Return (x, y) of the center of cell containing provided text 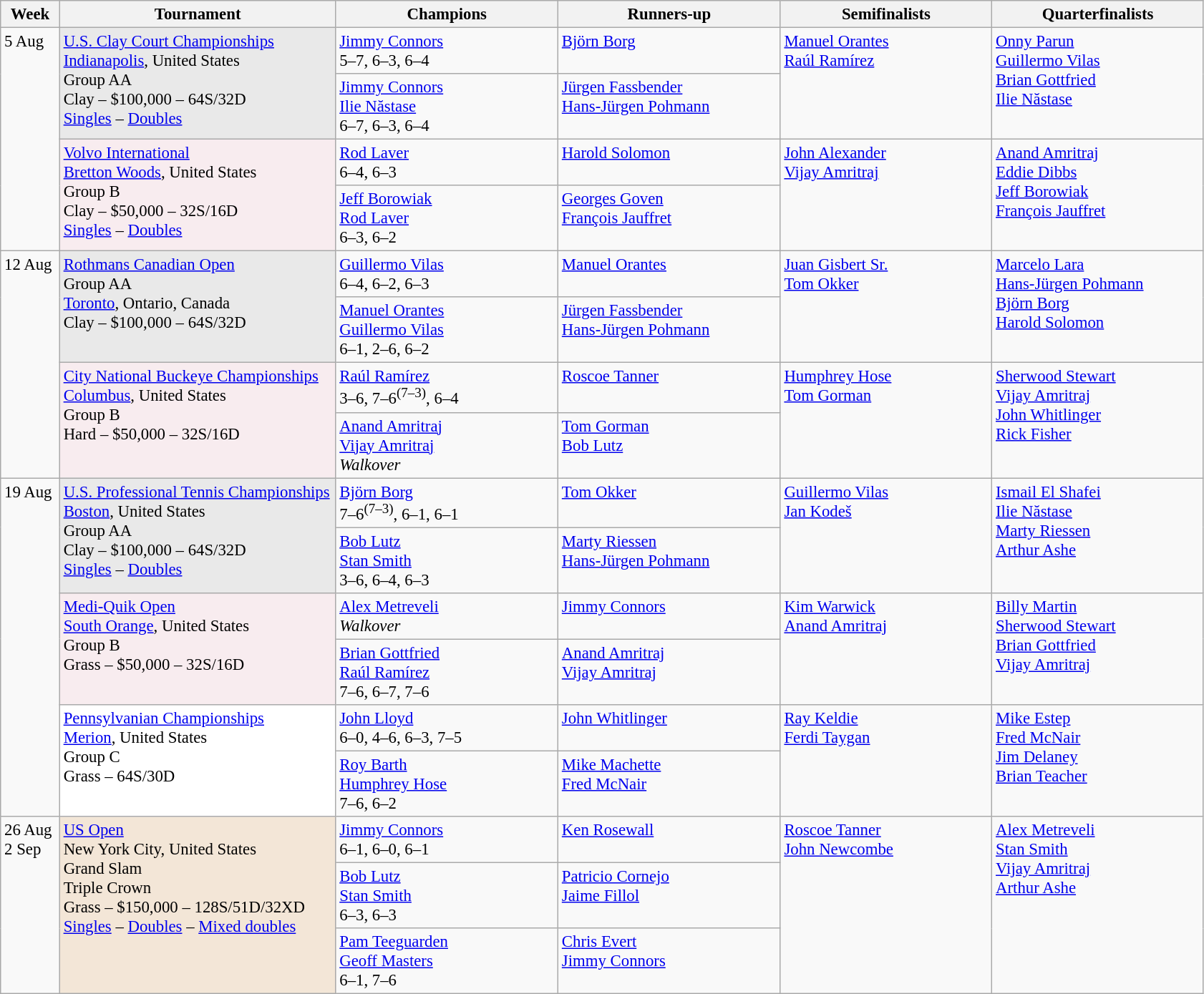
Marty Riessen Hans-Jürgen Pohmann (670, 560)
Humphrey Hose Tom Gorman (886, 421)
Manuel Orantes Raúl Ramírez (886, 84)
Onny Parun Guillermo Vilas Brian Gottfried Ilie Năstase (1098, 84)
Tom Gorman Bob Lutz (670, 445)
Björn Borg 7–6(7–3), 6–1, 6–1 (447, 502)
Alex Metreveli Walkover (447, 617)
Ismail El Shafei Ilie Năstase Marty Riessen Arthur Ashe (1098, 535)
US Open New York City, United States Grand Slam Triple Crown Grass – $150,000 – 128S/51D/32XD Singles – Doubles – Mixed doubles (198, 905)
Chris Evert Jimmy Connors (670, 961)
5 Aug (30, 140)
12 Aug (30, 365)
Guillermo Vilas 6–4, 6–2, 6–3 (447, 275)
Raúl Ramírez 3–6, 7–6(7–3), 6–4 (447, 388)
Anand Amritraj Eddie Dibbs Jeff Borowiak François Jauffret (1098, 195)
Anand Amritraj Vijay Amritraj Walkover (447, 445)
Mike Machette Fred McNair (670, 784)
26 Aug 2 Sep (30, 905)
City National Buckeye Championships Columbus, United States Group B Hard – $50,000 – 32S/16D (198, 421)
Roy Barth Humphrey Hose 7–6, 6–2 (447, 784)
Jimmy Connors (670, 617)
Jimmy Connors 5–7, 6–3, 6–4 (447, 52)
Alex Metreveli Stan Smith Vijay Amritraj Arthur Ashe (1098, 905)
Marcelo Lara Hans-Jürgen Pohmann Björn Borg Harold Solomon (1098, 307)
Rod Laver 6–4, 6–3 (447, 163)
Patricio Cornejo Jaime Fillol (670, 896)
Tom Okker (670, 502)
Kim Warwick Anand Amritraj (886, 649)
Juan Gisbert Sr. Tom Okker (886, 307)
Roscoe Tanner John Newcombe (886, 905)
Jeff Borowiak Rod Laver 6–3, 6–2 (447, 218)
Manuel Orantes (670, 275)
Pam Teeguarden Geoff Masters 6–1, 7–6 (447, 961)
Harold Solomon (670, 163)
Bob Lutz Stan Smith 3–6, 6–4, 6–3 (447, 560)
Week (30, 14)
Billy Martin Sherwood Stewart Brian Gottfried Vijay Amritraj (1098, 649)
U.S. Professional Tennis Championships Boston, United States Group AA Clay – $100,000 – 64S/32D Singles – Doubles (198, 535)
Roscoe Tanner (670, 388)
Georges Goven François Jauffret (670, 218)
Volvo International Bretton Woods, United States Group B Clay – $50,000 – 32S/16D Singles – Doubles (198, 195)
Brian Gottfried Raúl Ramírez 7–6, 6–7, 7–6 (447, 672)
John Lloyd 6–0, 4–6, 6–3, 7–5 (447, 729)
Anand Amritraj Vijay Amritraj (670, 672)
Ken Rosewall (670, 840)
U.S. Clay Court Championships Indianapolis, United States Group AA Clay – $100,000 – 64S/32D Singles – Doubles (198, 84)
19 Aug (30, 647)
Jimmy Connors Ilie Năstase 6–7, 6–3, 6–4 (447, 107)
Rothmans Canadian Open Group AA Toronto, Ontario, Canada Clay – $100,000 – 64S/32D (198, 307)
Semifinalists (886, 14)
Quarterfinalists (1098, 14)
Guillermo Vilas Jan Kodeš (886, 535)
Manuel Orantes Guillermo Vilas 6–1, 2–6, 6–2 (447, 331)
Bob Lutz Stan Smith 6–3, 6–3 (447, 896)
Tournament (198, 14)
Ray Keldie Ferdi Taygan (886, 761)
Champions (447, 14)
Runners-up (670, 14)
Jimmy Connors 6–1, 6–0, 6–1 (447, 840)
John Whitlinger (670, 729)
Medi-Quik Open South Orange, United States Group B Grass – $50,000 – 32S/16D (198, 649)
Björn Borg (670, 52)
Sherwood Stewart Vijay Amritraj John Whitlinger Rick Fisher (1098, 421)
Pennsylvanian Championships Merion, United States Group C Grass – 64S/30D (198, 761)
John Alexander Vijay Amritraj (886, 195)
Mike Estep Fred McNair Jim Delaney Brian Teacher (1098, 761)
